Output the [x, y] coordinate of the center of the cell containing the given text.  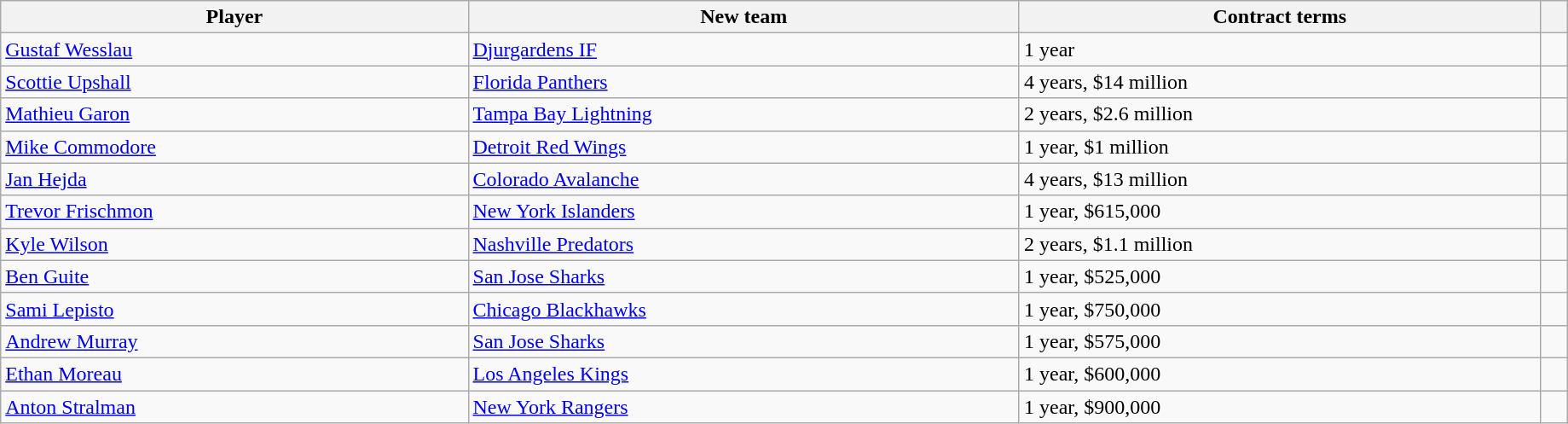
Nashville Predators [743, 244]
Detroit Red Wings [743, 147]
Mathieu Garon [234, 114]
Los Angeles Kings [743, 374]
Andrew Murray [234, 341]
Anton Stralman [234, 407]
1 year, $1 million [1279, 147]
Tampa Bay Lightning [743, 114]
1 year, $750,000 [1279, 309]
Ethan Moreau [234, 374]
New York Islanders [743, 212]
2 years, $1.1 million [1279, 244]
New team [743, 17]
2 years, $2.6 million [1279, 114]
Colorado Avalanche [743, 179]
Kyle Wilson [234, 244]
Trevor Frischmon [234, 212]
Gustaf Wesslau [234, 49]
1 year, $615,000 [1279, 212]
Chicago Blackhawks [743, 309]
Sami Lepisto [234, 309]
Jan Hejda [234, 179]
Mike Commodore [234, 147]
New York Rangers [743, 407]
Ben Guite [234, 276]
1 year, $575,000 [1279, 341]
Djurgardens IF [743, 49]
4 years, $14 million [1279, 82]
1 year, $900,000 [1279, 407]
4 years, $13 million [1279, 179]
Player [234, 17]
Scottie Upshall [234, 82]
Florida Panthers [743, 82]
1 year, $600,000 [1279, 374]
Contract terms [1279, 17]
1 year [1279, 49]
1 year, $525,000 [1279, 276]
